From the cell containing the given text, extract its center point as (X, Y) coordinate. 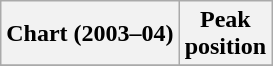
Peakposition (225, 34)
Chart (2003–04) (90, 34)
